Extract the [x, y] coordinate from the center of the cell holding the provided text.  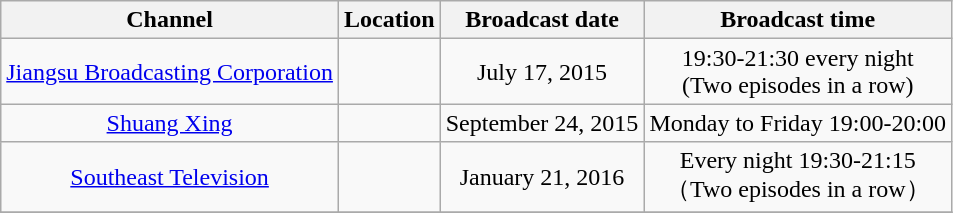
September 24, 2015 [542, 123]
Shuang Xing [170, 123]
Southeast Television [170, 177]
Location [389, 20]
Broadcast time [798, 20]
19:30-21:30 every night(Two episodes in a row) [798, 72]
January 21, 2016 [542, 177]
July 17, 2015 [542, 72]
Monday to Friday 19:00-20:00 [798, 123]
Broadcast date [542, 20]
Jiangsu Broadcasting Corporation [170, 72]
Every night 19:30-21:15（Two episodes in a row） [798, 177]
Channel [170, 20]
